From the cell containing the given text, extract its center point as [x, y] coordinate. 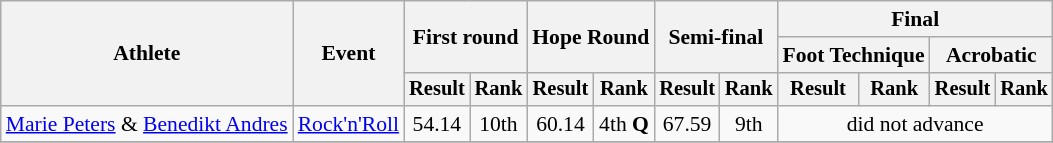
60.14 [560, 124]
10th [499, 124]
9th [749, 124]
Athlete [147, 54]
Semi-final [716, 36]
4th Q [624, 124]
Event [348, 54]
67.59 [687, 124]
Marie Peters & Benedikt Andres [147, 124]
did not advance [914, 124]
54.14 [437, 124]
Acrobatic [992, 55]
Hope Round [590, 36]
Foot Technique [853, 55]
Rock'n'Roll [348, 124]
First round [466, 36]
Final [914, 19]
